Pinpoint the cell where the given text exists, returning its (X, Y) midpoint coordinate. 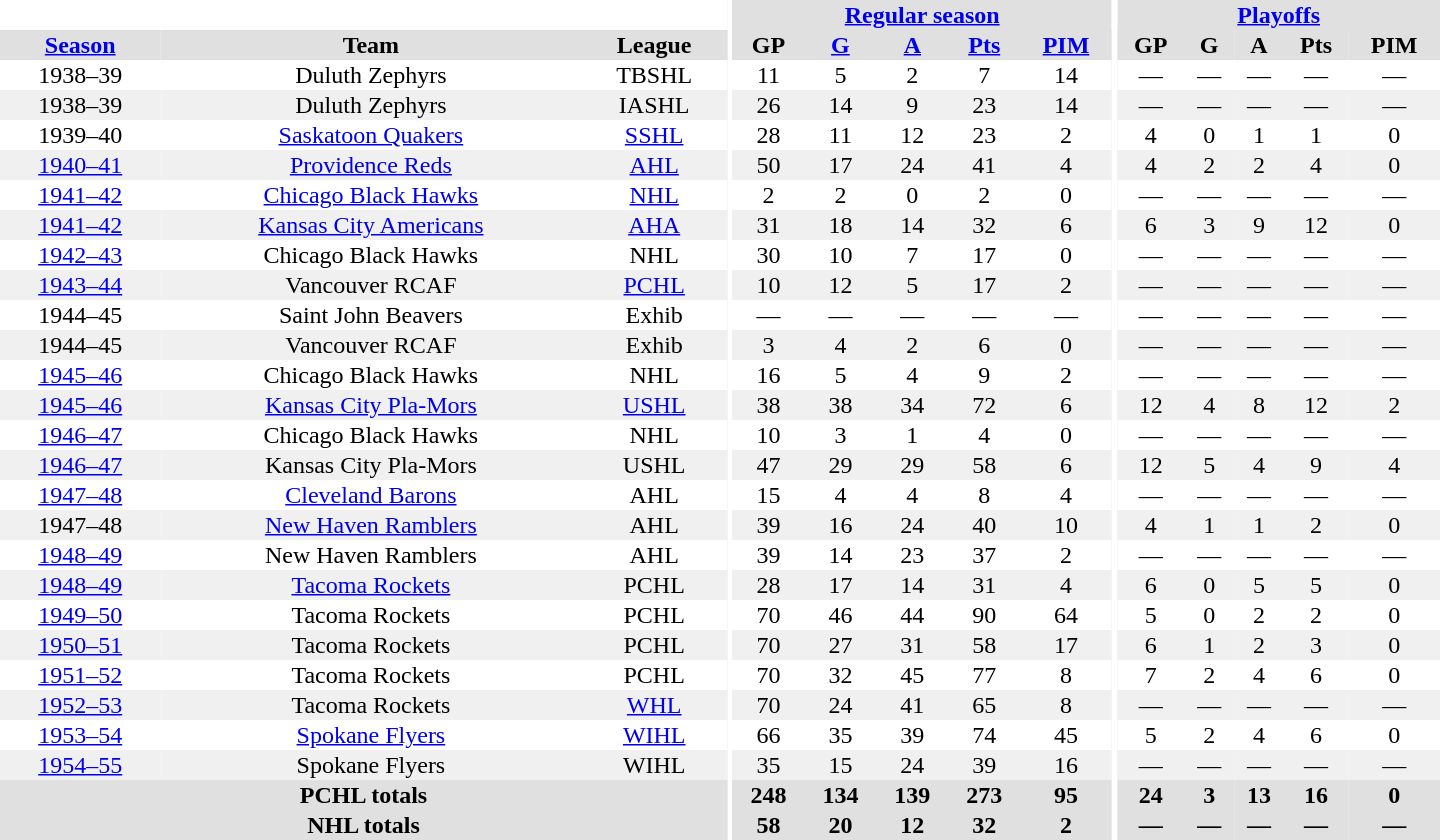
1952–53 (80, 705)
134 (840, 795)
248 (769, 795)
NHL totals (364, 825)
SSHL (654, 135)
Kansas City Americans (370, 225)
273 (984, 795)
Season (80, 45)
46 (840, 615)
26 (769, 105)
Providence Reds (370, 165)
34 (912, 405)
18 (840, 225)
Cleveland Barons (370, 495)
65 (984, 705)
77 (984, 675)
AHA (654, 225)
44 (912, 615)
90 (984, 615)
1939–40 (80, 135)
27 (840, 645)
Playoffs (1278, 15)
20 (840, 825)
74 (984, 735)
95 (1066, 795)
1953–54 (80, 735)
37 (984, 555)
IASHL (654, 105)
Saskatoon Quakers (370, 135)
1949–50 (80, 615)
1951–52 (80, 675)
League (654, 45)
1940–41 (80, 165)
47 (769, 465)
72 (984, 405)
WHL (654, 705)
PCHL totals (364, 795)
139 (912, 795)
64 (1066, 615)
1950–51 (80, 645)
1954–55 (80, 765)
Team (370, 45)
40 (984, 525)
13 (1259, 795)
Regular season (922, 15)
1942–43 (80, 255)
66 (769, 735)
TBSHL (654, 75)
50 (769, 165)
1943–44 (80, 285)
30 (769, 255)
Saint John Beavers (370, 315)
